Scan for the cell matching the given text and deliver its (x, y) coordinate at center. 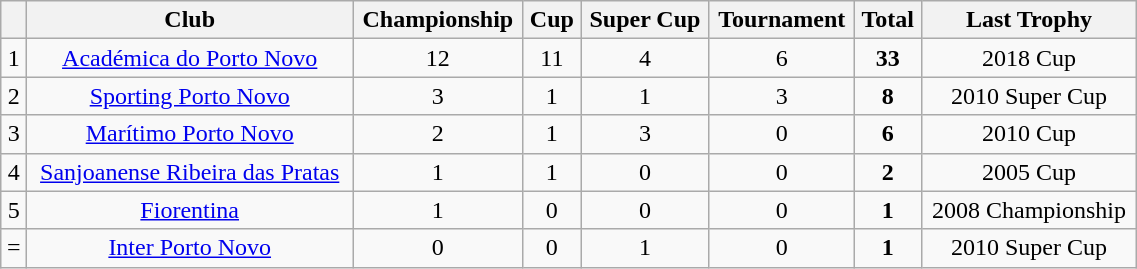
8 (888, 96)
2008 Championship (1029, 210)
Club (190, 20)
Championship (438, 20)
11 (552, 58)
2018 Cup (1029, 58)
Total (888, 20)
Marítimo Porto Novo (190, 134)
Cup (552, 20)
Tournament (782, 20)
Inter Porto Novo (190, 248)
Académica do Porto Novo (190, 58)
Fiorentina (190, 210)
Super Cup (645, 20)
12 (438, 58)
Sanjoanense Ribeira das Pratas (190, 172)
33 (888, 58)
Sporting Porto Novo (190, 96)
5 (14, 210)
Last Trophy (1029, 20)
2005 Cup (1029, 172)
= (14, 248)
2010 Cup (1029, 134)
